Find where the given text appears and provide that cell's center as [X, Y] coordinate. 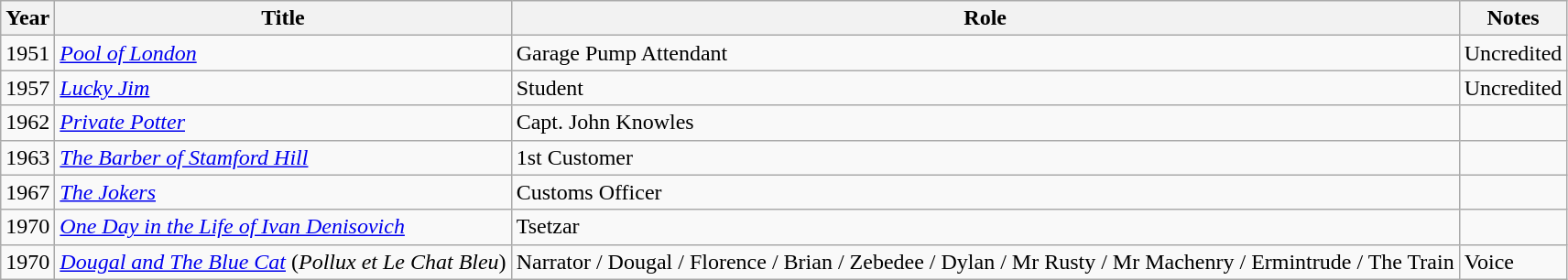
Dougal and The Blue Cat (Pollux et Le Chat Bleu) [283, 262]
Private Potter [283, 123]
Narrator / Dougal / Florence / Brian / Zebedee / Dylan / Mr Rusty / Mr Machenry / Ermintrude / The Train [985, 262]
Year [27, 18]
Voice [1513, 262]
Customs Officer [985, 192]
Garage Pump Attendant [985, 53]
1957 [27, 88]
1st Customer [985, 157]
Title [283, 18]
1951 [27, 53]
Capt. John Knowles [985, 123]
Lucky Jim [283, 88]
Pool of London [283, 53]
1963 [27, 157]
1967 [27, 192]
Role [985, 18]
Tsetzar [985, 227]
Student [985, 88]
The Jokers [283, 192]
One Day in the Life of Ivan Denisovich [283, 227]
The Barber of Stamford Hill [283, 157]
1962 [27, 123]
Notes [1513, 18]
